For the text-containing cell, return its midpoint in (X, Y) coordinate format. 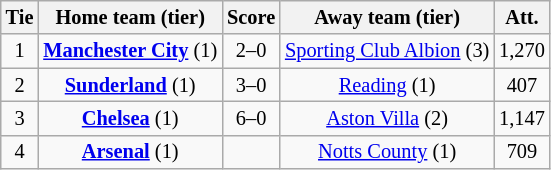
6–0 (251, 118)
407 (522, 85)
2–0 (251, 51)
1 (20, 51)
Score (251, 17)
709 (522, 152)
3 (20, 118)
Manchester City (1) (130, 51)
Tie (20, 17)
4 (20, 152)
2 (20, 85)
3–0 (251, 85)
Chelsea (1) (130, 118)
Home team (tier) (130, 17)
Sunderland (1) (130, 85)
1,270 (522, 51)
Arsenal (1) (130, 152)
Aston Villa (2) (387, 118)
Away team (tier) (387, 17)
1,147 (522, 118)
Notts County (1) (387, 152)
Reading (1) (387, 85)
Att. (522, 17)
Sporting Club Albion (3) (387, 51)
